Capture the cell that displays the provided text and extract its (X, Y) central coordinate. 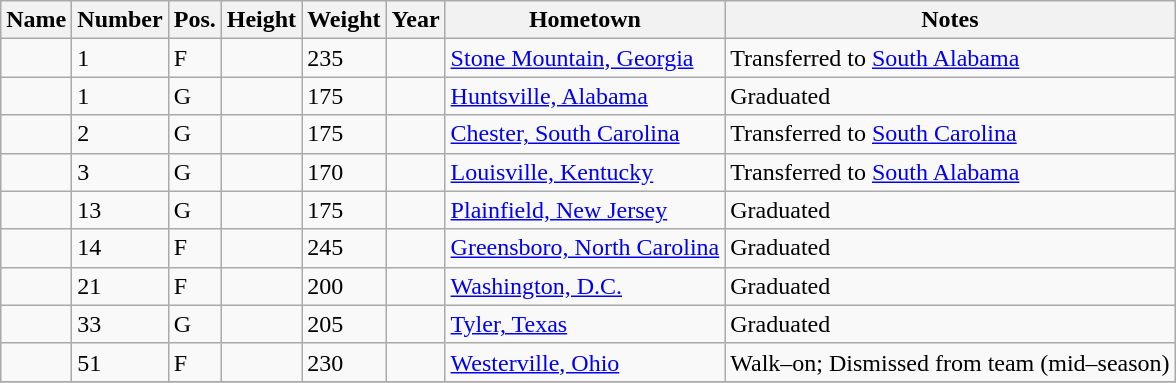
21 (120, 286)
Huntsville, Alabama (585, 96)
200 (344, 286)
Stone Mountain, Georgia (585, 58)
51 (120, 362)
245 (344, 248)
Westerville, Ohio (585, 362)
230 (344, 362)
3 (120, 172)
235 (344, 58)
Transferred to South Carolina (950, 134)
Washington, D.C. (585, 286)
33 (120, 324)
Hometown (585, 20)
Notes (950, 20)
Weight (344, 20)
205 (344, 324)
Year (416, 20)
Walk–on; Dismissed from team (mid–season) (950, 362)
Louisville, Kentucky (585, 172)
Plainfield, New Jersey (585, 210)
Tyler, Texas (585, 324)
Pos. (194, 20)
Greensboro, North Carolina (585, 248)
Name (36, 20)
170 (344, 172)
Number (120, 20)
14 (120, 248)
Chester, South Carolina (585, 134)
Height (261, 20)
13 (120, 210)
2 (120, 134)
